Locate the cell with the specified text and output its [X, Y] center coordinate. 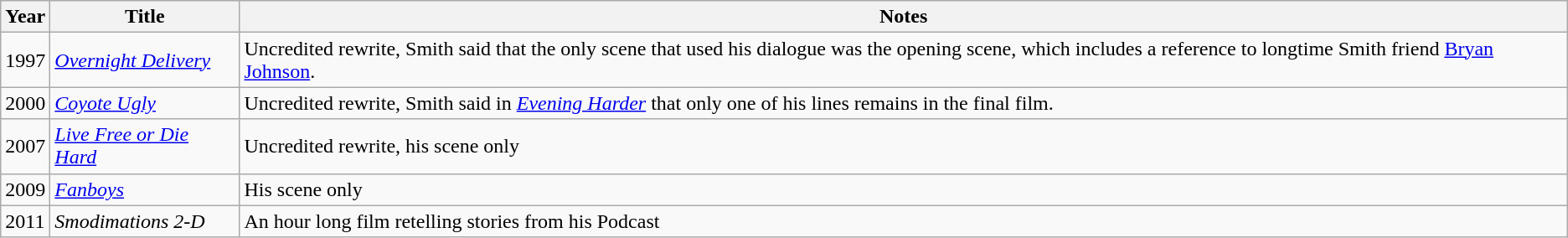
2009 [25, 189]
Live Free or Die Hard [145, 146]
An hour long film retelling stories from his Podcast [903, 221]
Coyote Ugly [145, 103]
His scene only [903, 189]
2000 [25, 103]
Year [25, 17]
Notes [903, 17]
Overnight Delivery [145, 60]
2007 [25, 146]
Uncredited rewrite, Smith said in Evening Harder that only one of his lines remains in the final film. [903, 103]
1997 [25, 60]
Title [145, 17]
2011 [25, 221]
Fanboys [145, 189]
Smodimations 2-D [145, 221]
Uncredited rewrite, his scene only [903, 146]
